For the text-containing cell, return its midpoint in (X, Y) coordinate format. 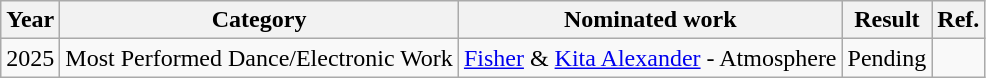
Pending (887, 58)
Year (30, 20)
2025 (30, 58)
Most Performed Dance/Electronic Work (260, 58)
Fisher & Kita Alexander - Atmosphere (650, 58)
Result (887, 20)
Nominated work (650, 20)
Ref. (958, 20)
Category (260, 20)
